Find where the given text appears and provide that cell's center as [x, y] coordinate. 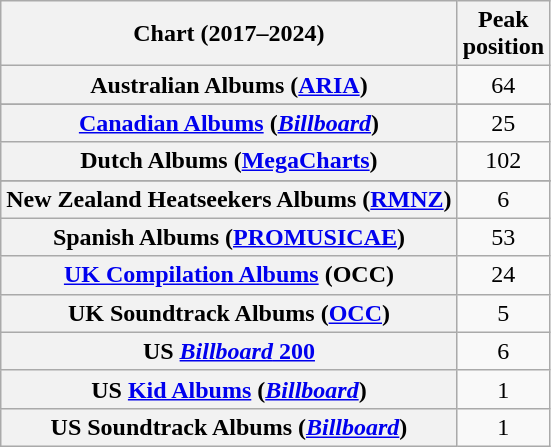
UK Soundtrack Albums (OCC) [229, 313]
Canadian Albums (Billboard) [229, 123]
US Billboard 200 [229, 351]
Spanish Albums (PROMUSICAE) [229, 237]
64 [503, 85]
Chart (2017–2024) [229, 34]
53 [503, 237]
US Kid Albums (Billboard) [229, 389]
24 [503, 275]
5 [503, 313]
102 [503, 161]
Peak position [503, 34]
US Soundtrack Albums (Billboard) [229, 427]
Dutch Albums (MegaCharts) [229, 161]
New Zealand Heatseekers Albums (RMNZ) [229, 199]
UK Compilation Albums (OCC) [229, 275]
25 [503, 123]
Australian Albums (ARIA) [229, 85]
